Extract the [X, Y] coordinate from the center of the cell holding the provided text.  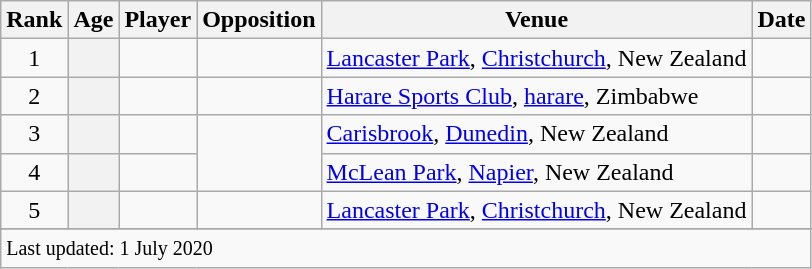
Age [94, 20]
Venue [536, 20]
2 [34, 96]
5 [34, 210]
4 [34, 172]
Last updated: 1 July 2020 [406, 248]
3 [34, 134]
1 [34, 58]
Date [782, 20]
Rank [34, 20]
Player [158, 20]
Opposition [259, 20]
Harare Sports Club, harare, Zimbabwe [536, 96]
McLean Park, Napier, New Zealand [536, 172]
Carisbrook, Dunedin, New Zealand [536, 134]
